Scan for the cell matching the given text and deliver its (x, y) coordinate at center. 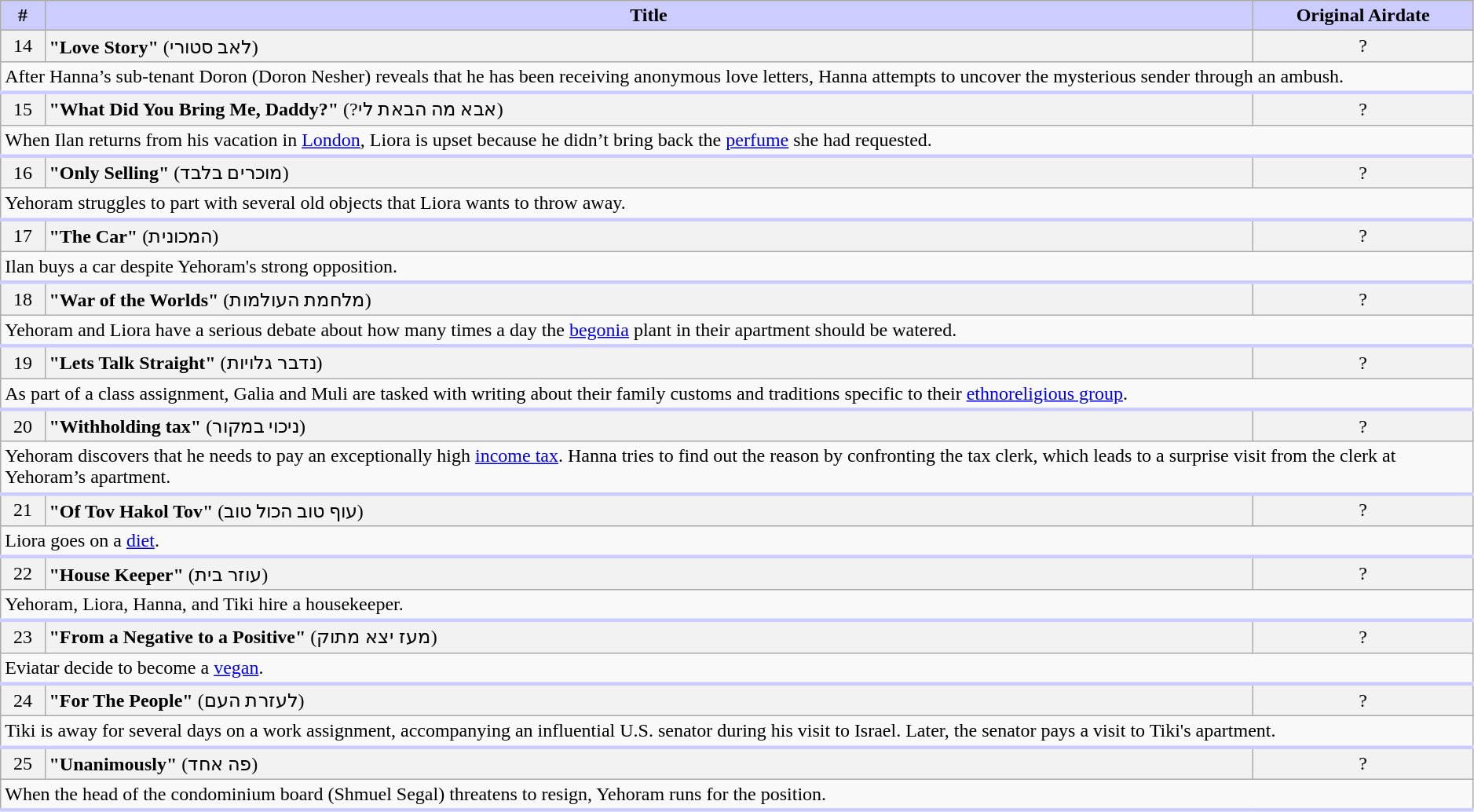
"Unanimously" (פה אחד) (649, 763)
Liora goes on a diet. (737, 542)
"For The People" (לעזרת העם) (649, 700)
Original Airdate (1363, 16)
21 (23, 510)
"Only Selling" (מוכרים בלבד) (649, 173)
16 (23, 173)
"Love Story" (לאב סטורי) (649, 46)
20 (23, 426)
Title (649, 16)
Yehoram struggles to part with several old objects that Liora wants to throw away. (737, 204)
18 (23, 298)
"What Did You Bring Me, Daddy?" (?אבא מה הבאת לי) (649, 108)
24 (23, 700)
17 (23, 236)
"House Keeper" (עוזר בית) (649, 573)
# (23, 16)
19 (23, 361)
"Lets Talk Straight" (נדבר גלויות) (649, 361)
When Ilan returns from his vacation in London, Liora is upset because he didn’t bring back the perfume she had requested. (737, 141)
"War of the Worlds" (מלחמת העולמות) (649, 298)
14 (23, 46)
22 (23, 573)
25 (23, 763)
Yehoram and Liora have a serious debate about how many times a day the begonia plant in their apartment should be watered. (737, 331)
"From a Negative to a Positive" (מעז יצא מתוק) (649, 636)
"The Car" (המכונית) (649, 236)
"Of Tov Hakol Tov" (עוף טוב הכול טוב) (649, 510)
When the head of the condominium board (Shmuel Segal) threatens to resign, Yehoram runs for the position. (737, 795)
Ilan buys a car despite Yehoram's strong opposition. (737, 267)
Yehoram, Liora, Hanna, and Tiki hire a housekeeper. (737, 605)
Eviatar decide to become a vegan. (737, 668)
23 (23, 636)
15 (23, 108)
"Withholding tax" (ניכוי במקור) (649, 426)
